Return [x, y] of the center of cell containing provided text 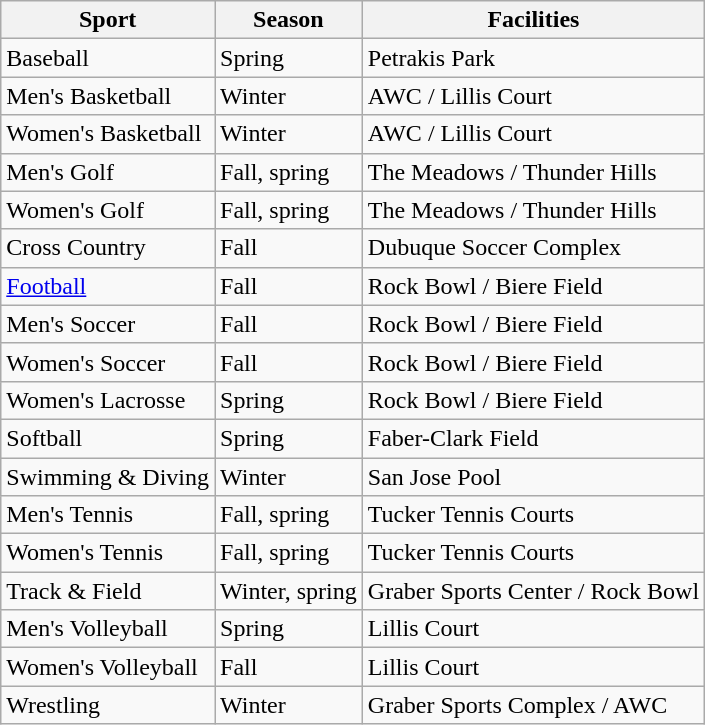
Wrestling [108, 705]
Men's Volleyball [108, 629]
Baseball [108, 58]
Football [108, 286]
Women's Tennis [108, 553]
Winter, spring [288, 591]
Women's Lacrosse [108, 400]
Petrakis Park [533, 58]
Cross Country [108, 248]
Women's Soccer [108, 362]
Softball [108, 438]
Men's Basketball [108, 96]
Track & Field [108, 591]
Women's Volleyball [108, 667]
Swimming & Diving [108, 477]
Graber Sports Complex / AWC [533, 705]
Season [288, 20]
Faber-Clark Field [533, 438]
Facilities [533, 20]
Men's Soccer [108, 324]
Men's Golf [108, 172]
Men's Tennis [108, 515]
San Jose Pool [533, 477]
Dubuque Soccer Complex [533, 248]
Graber Sports Center / Rock Bowl [533, 591]
Women's Basketball [108, 134]
Sport [108, 20]
Women's Golf [108, 210]
